Scan for the cell matching the given text and deliver its (X, Y) coordinate at center. 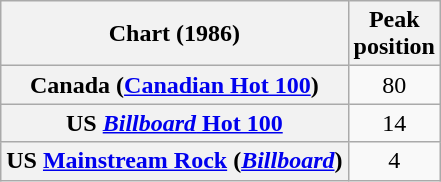
US Billboard Hot 100 (174, 123)
Canada (Canadian Hot 100) (174, 85)
14 (394, 123)
US Mainstream Rock (Billboard) (174, 161)
Peakposition (394, 34)
4 (394, 161)
Chart (1986) (174, 34)
80 (394, 85)
